Detect which cell encompasses the target text, then output its [x, y] center coordinate. 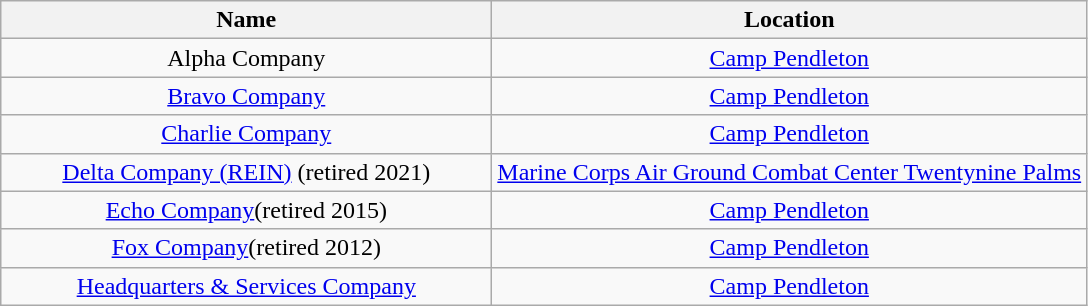
Location [790, 20]
Headquarters & Services Company [246, 286]
Marine Corps Air Ground Combat Center Twentynine Palms [790, 172]
Fox Company(retired 2012) [246, 248]
Charlie Company [246, 134]
Echo Company(retired 2015) [246, 210]
Delta Company (REIN) (retired 2021) [246, 172]
Name [246, 20]
Bravo Company [246, 96]
Alpha Company [246, 58]
